Locate the cell with the specified text and output its (X, Y) center coordinate. 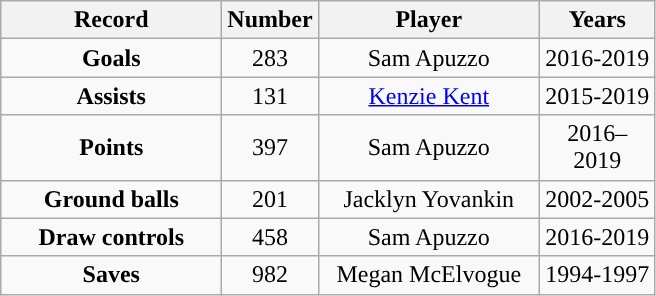
Goals (112, 58)
Number (270, 20)
2002-2005 (597, 199)
397 (270, 148)
982 (270, 275)
Ground balls (112, 199)
Jacklyn Yovankin (428, 199)
2015-2019 (597, 96)
1994-1997 (597, 275)
2016–2019 (597, 148)
Years (597, 20)
Player (428, 20)
Points (112, 148)
Kenzie Kent (428, 96)
458 (270, 237)
Record (112, 20)
201 (270, 199)
283 (270, 58)
Saves (112, 275)
Assists (112, 96)
Megan McElvogue (428, 275)
131 (270, 96)
Draw controls (112, 237)
